Detect which cell encompasses the target text, then output its [X, Y] center coordinate. 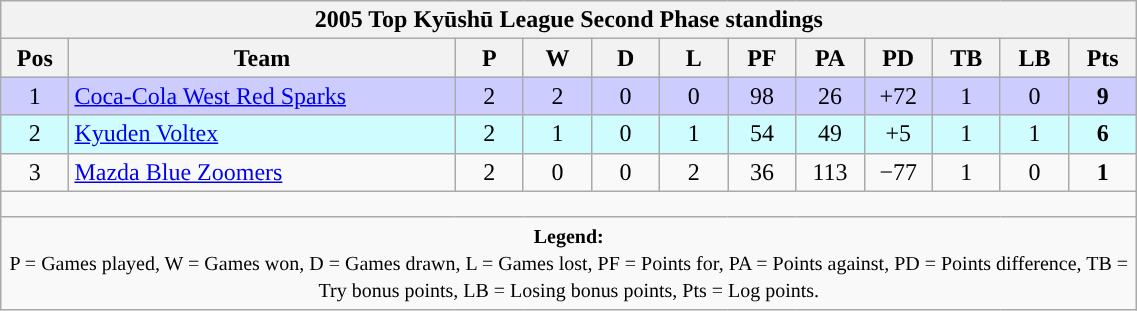
Pos [35, 58]
113 [830, 172]
54 [762, 134]
9 [1103, 96]
+5 [898, 134]
TB [966, 58]
PD [898, 58]
Kyuden Voltex [262, 134]
PA [830, 58]
LB [1034, 58]
Mazda Blue Zoomers [262, 172]
36 [762, 172]
W [557, 58]
Team [262, 58]
2005 Top Kyūshū League Second Phase standings [569, 20]
+72 [898, 96]
D [625, 58]
Pts [1103, 58]
98 [762, 96]
Coca-Cola West Red Sparks [262, 96]
−77 [898, 172]
PF [762, 58]
49 [830, 134]
P [489, 58]
L [694, 58]
26 [830, 96]
3 [35, 172]
6 [1103, 134]
